For the text-containing cell, return its midpoint in (x, y) coordinate format. 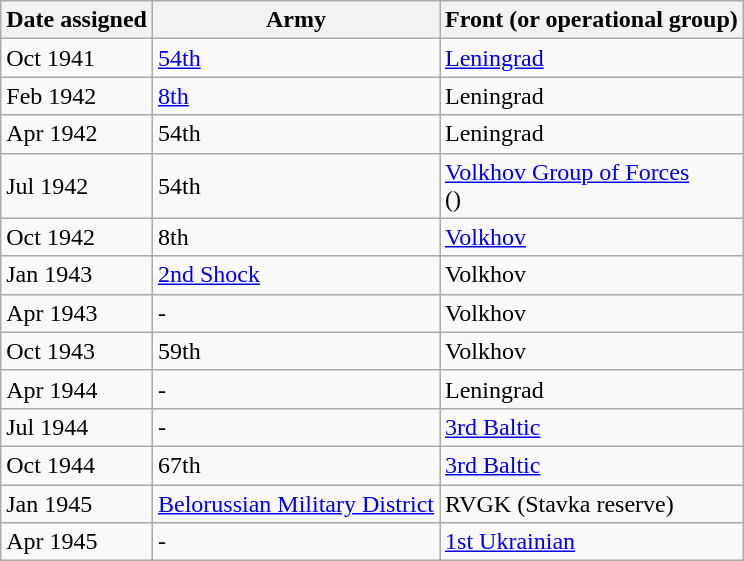
1st Ukrainian (592, 542)
Jul 1942 (77, 186)
RVGK (Stavka reserve) (592, 503)
Apr 1944 (77, 389)
Army (296, 20)
Oct 1942 (77, 237)
Jul 1944 (77, 427)
59th (296, 351)
67th (296, 465)
Jan 1943 (77, 275)
Front (or operational group) (592, 20)
Apr 1943 (77, 313)
Jan 1945 (77, 503)
2nd Shock (296, 275)
Apr 1942 (77, 134)
Volkhov Group of Forces() (592, 186)
Oct 1944 (77, 465)
Date assigned (77, 20)
Oct 1941 (77, 58)
Feb 1942 (77, 96)
Belorussian Military District (296, 503)
Oct 1943 (77, 351)
Apr 1945 (77, 542)
